For the text-containing cell, return its midpoint in (x, y) coordinate format. 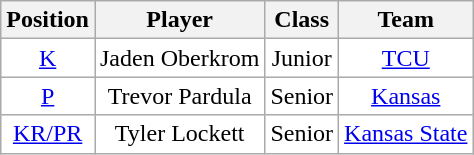
Team (406, 20)
Trevor Pardula (179, 96)
Junior (302, 58)
KR/PR (48, 134)
K (48, 58)
Position (48, 20)
Kansas (406, 96)
Tyler Lockett (179, 134)
Kansas State (406, 134)
TCU (406, 58)
Jaden Oberkrom (179, 58)
Player (179, 20)
P (48, 96)
Class (302, 20)
